Find where the given text appears and provide that cell's center as (x, y) coordinate. 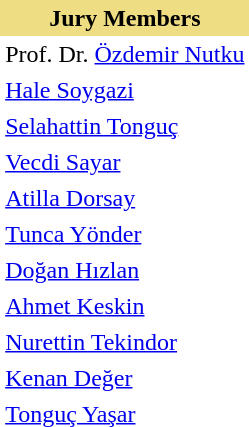
Ahmet Keskin (125, 306)
Atilla Dorsay (125, 198)
Tunca Yönder (125, 234)
Doğan Hızlan (125, 270)
Selahattin Tonguç (125, 126)
Nurettin Tekindor (125, 342)
Kenan Değer (125, 378)
Hale Soygazi (125, 90)
Prof. Dr. Özdemir Nutku (125, 54)
Vecdi Sayar (125, 162)
Jury Members (125, 18)
